Identify which cell holds the provided text, then report its (X, Y) central coordinate. 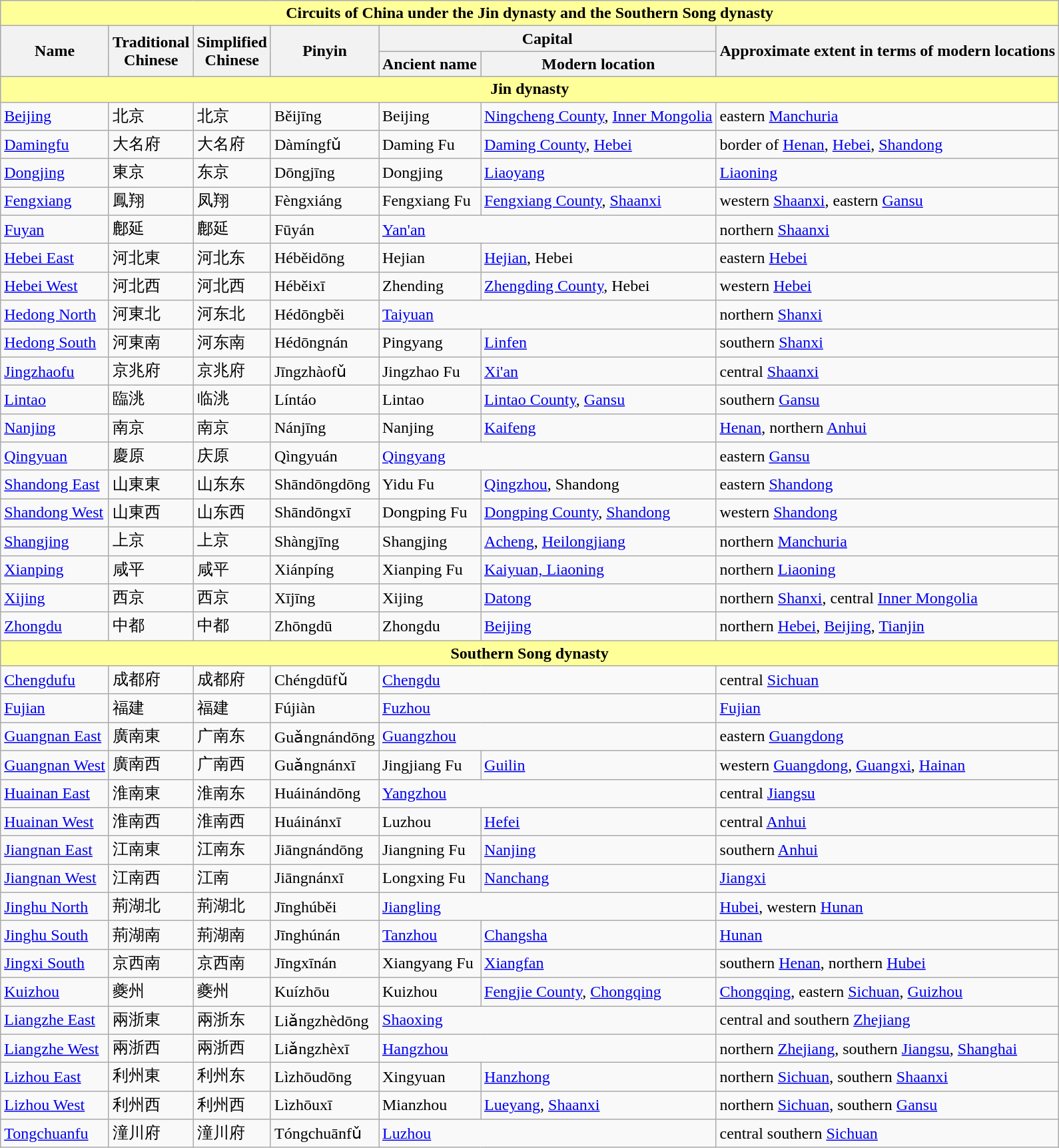
eastern Manchuria (887, 116)
Taiyuan (547, 314)
Liǎngzhèxī (324, 1048)
Guǎngnánxī (324, 764)
Yidu Fu (429, 485)
Hédōngběi (324, 314)
东京 (232, 173)
Shaoxing (547, 1020)
Huáinándōng (324, 794)
Jingxi South (55, 963)
Jiangnan East (55, 850)
Jīnghúběi (324, 907)
Capital (547, 39)
Chengdu (547, 681)
Liaoning (887, 173)
Fūyán (324, 229)
Daming County, Hebei (598, 145)
Qingzhou, Shandong (598, 485)
southern Anhui (887, 850)
廣南東 (151, 736)
凤翔 (232, 201)
Jīnghúnán (324, 935)
TraditionalChinese (151, 51)
Héběixī (324, 286)
Liǎngzhèdōng (324, 1020)
Lìzhōuxī (324, 1105)
northern Manchuria (887, 541)
central Shaanxi (887, 372)
SimplifiedChinese (232, 51)
兩浙東 (151, 1020)
Liangzhe East (55, 1020)
Kuízhōu (324, 992)
eastern Shandong (887, 485)
northern Liaoning (887, 570)
Linfen (598, 344)
eastern Gansu (887, 457)
Yangzhou (547, 794)
Yan'an (547, 229)
Dongping County, Shandong (598, 513)
Guilin (598, 764)
山东西 (232, 513)
Chéngdūfǔ (324, 681)
Shandong West (55, 513)
山东东 (232, 485)
江南西 (151, 879)
Jiāngnándōng (324, 850)
Guangzhou (547, 736)
Xiangfan (598, 963)
northern Sichuan, southern Gansu (887, 1105)
Mianzhou (429, 1105)
Huainan West (55, 822)
border of Henan, Hebei, Shandong (887, 145)
Jinghu South (55, 935)
eastern Guangdong (887, 736)
Pingyang (429, 344)
Jingzhaofu (55, 372)
Chengdufu (55, 681)
Hangzhou (547, 1048)
Changsha (598, 935)
Shāndōngxī (324, 513)
江南东 (232, 850)
Southern Song dynasty (530, 653)
Fèngxiáng (324, 201)
Hebei West (55, 286)
Zhengding County, Hebei (598, 286)
广南西 (232, 764)
Héběidōng (324, 258)
Chongqing, eastern Sichuan, Guizhou (887, 992)
Guangnan West (55, 764)
Líntáo (324, 400)
eastern Hebei (887, 258)
江南 (232, 879)
Fuzhou (547, 709)
Damingfu (55, 145)
Pinyin (324, 51)
Jingzhao Fu (429, 372)
western Hebei (887, 286)
東京 (151, 173)
Tongchuanfu (55, 1133)
临洮 (232, 400)
Zhending (429, 286)
Fengxiang Fu (429, 201)
Dongping Fu (429, 513)
Xianping (55, 570)
廣南西 (151, 764)
Hunan (887, 935)
Liangzhe West (55, 1048)
Hejian (429, 258)
Fengjie County, Chongqing (598, 992)
Jinghu North (55, 907)
Huainan East (55, 794)
兩浙东 (232, 1020)
northern Shanxi, central Inner Mongolia (887, 598)
Zhōngdū (324, 626)
central Anhui (887, 822)
southern Gansu (887, 400)
Jiangnan West (55, 879)
鳳翔 (151, 201)
Tóngchuānfǔ (324, 1133)
Shàngjīng (324, 541)
Tanzhou (429, 935)
central southern Sichuan (887, 1133)
Xingyuan (429, 1077)
Longxing Fu (429, 879)
河东北 (232, 314)
淮南東 (151, 794)
山東西 (151, 513)
Hejian, Hebei (598, 258)
Kaifeng (598, 428)
Hanzhong (598, 1077)
Fengxiang County, Shaanxi (598, 201)
Shandong East (55, 485)
Kaiyuan, Liaoning (598, 570)
Ancient name (429, 64)
Hedong South (55, 344)
northern Hebei, Beijing, Tianjin (887, 626)
Circuits of China under the Jin dynasty and the Southern Song dynasty (530, 13)
Lìzhōudōng (324, 1077)
Jiāngnánxī (324, 879)
northern Sichuan, southern Shaanxi (887, 1077)
northern Shanxi (887, 314)
庆原 (232, 457)
淮南东 (232, 794)
Dàmíngfǔ (324, 145)
Hubei, western Hunan (887, 907)
Huáinánxī (324, 822)
Jiangxi (887, 879)
Lintao County, Gansu (598, 400)
central Jiangsu (887, 794)
Daming Fu (429, 145)
Ningcheng County, Inner Mongolia (598, 116)
Xi'an (598, 372)
Fuyan (55, 229)
Jiangning Fu (429, 850)
Modern location (598, 64)
臨洮 (151, 400)
northern Shaanxi (887, 229)
Acheng, Heilongjiang (598, 541)
Xianping Fu (429, 570)
Fújiàn (324, 709)
Nánjīng (324, 428)
Guangnan East (55, 736)
Henan, northern Anhui (887, 428)
central Sichuan (887, 681)
Approximate extent in terms of modern locations (887, 51)
Qingyang (547, 457)
Xiánpíng (324, 570)
广南东 (232, 736)
western Guangdong, Guangxi, Hainan (887, 764)
Hebei East (55, 258)
Lueyang, Shaanxi (598, 1105)
southern Shanxi (887, 344)
Nanchang (598, 879)
Jīngzhàofǔ (324, 372)
利州東 (151, 1077)
河东南 (232, 344)
Datong (598, 598)
Jīngxīnán (324, 963)
Qìngyuán (324, 457)
Dōngjīng (324, 173)
central and southern Zhejiang (887, 1020)
河東北 (151, 314)
southern Henan, northern Hubei (887, 963)
western Shaanxi, eastern Gansu (887, 201)
河東南 (151, 344)
河北東 (151, 258)
Qingyuan (55, 457)
Jiangling (547, 907)
Lizhou West (55, 1105)
western Shandong (887, 513)
Liaoyang (598, 173)
Hédōngnán (324, 344)
Jin dynasty (530, 89)
Fengxiang (55, 201)
Hefei (598, 822)
山東東 (151, 485)
Xījīng (324, 598)
江南東 (151, 850)
Jingjiang Fu (429, 764)
Xiangyang Fu (429, 963)
Běijīng (324, 116)
河北东 (232, 258)
Shāndōngdōng (324, 485)
northern Zhejiang, southern Jiangsu, Shanghai (887, 1048)
Name (55, 51)
Hedong North (55, 314)
慶原 (151, 457)
Lizhou East (55, 1077)
Guǎngnándōng (324, 736)
利州东 (232, 1077)
